Extract the [X, Y] coordinate from the center of the cell holding the provided text.  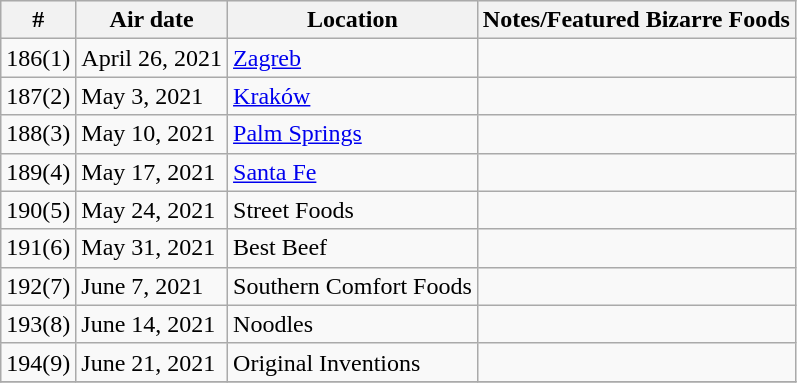
Air date [152, 20]
May 24, 2021 [152, 210]
Street Foods [353, 210]
June 21, 2021 [152, 362]
Zagreb [353, 58]
189(4) [38, 172]
June 7, 2021 [152, 286]
Best Beef [353, 248]
Notes/Featured Bizarre Foods [636, 20]
Southern Comfort Foods [353, 286]
190(5) [38, 210]
May 31, 2021 [152, 248]
187(2) [38, 96]
June 14, 2021 [152, 324]
May 3, 2021 [152, 96]
191(6) [38, 248]
Kraków [353, 96]
192(7) [38, 286]
Original Inventions [353, 362]
May 17, 2021 [152, 172]
Noodles [353, 324]
Palm Springs [353, 134]
Location [353, 20]
186(1) [38, 58]
Santa Fe [353, 172]
193(8) [38, 324]
April 26, 2021 [152, 58]
194(9) [38, 362]
# [38, 20]
188(3) [38, 134]
May 10, 2021 [152, 134]
